Search for the cell housing the specified text and yield its [X, Y] center coordinate. 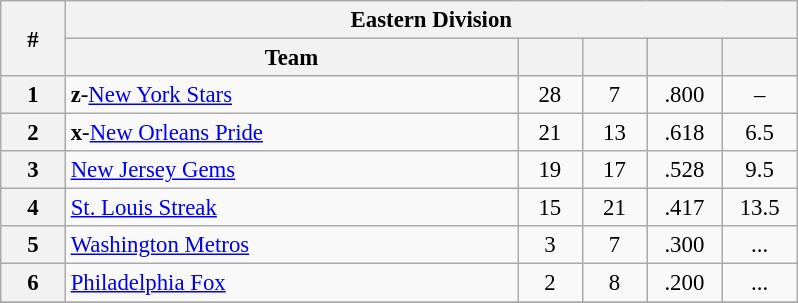
# [34, 38]
St. Louis Streak [291, 208]
4 [34, 208]
Washington Metros [291, 245]
.800 [684, 95]
13 [614, 133]
z-New York Stars [291, 95]
Eastern Division [431, 20]
19 [550, 170]
17 [614, 170]
.200 [684, 283]
Philadelphia Fox [291, 283]
.528 [684, 170]
New Jersey Gems [291, 170]
8 [614, 283]
.417 [684, 208]
6.5 [760, 133]
x-New Orleans Pride [291, 133]
13.5 [760, 208]
9.5 [760, 170]
1 [34, 95]
5 [34, 245]
– [760, 95]
6 [34, 283]
28 [550, 95]
.300 [684, 245]
Team [291, 58]
.618 [684, 133]
15 [550, 208]
